Search for the cell housing the specified text and yield its (x, y) center coordinate. 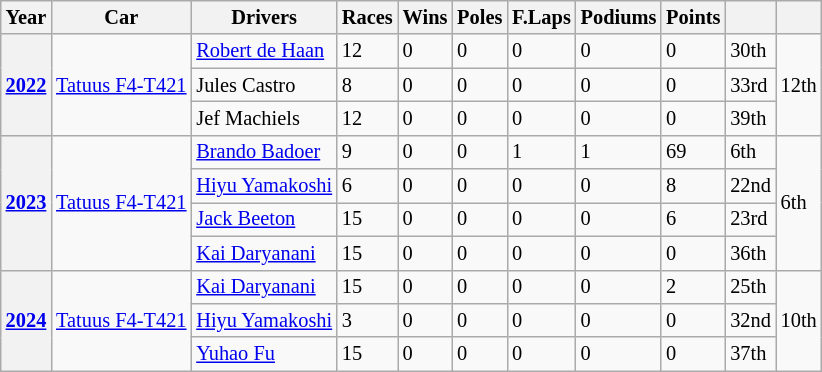
2024 (26, 320)
Races (368, 17)
Yuhao Fu (264, 354)
25th (750, 287)
F.Laps (541, 17)
3 (368, 320)
2022 (26, 84)
Jef Machiels (264, 118)
36th (750, 253)
12th (799, 84)
23rd (750, 219)
Jack Beeton (264, 219)
Year (26, 17)
Brando Badoer (264, 152)
Poles (480, 17)
Podiums (619, 17)
Wins (426, 17)
30th (750, 51)
2 (693, 287)
22nd (750, 186)
37th (750, 354)
Jules Castro (264, 85)
Robert de Haan (264, 51)
69 (693, 152)
9 (368, 152)
2023 (26, 202)
32nd (750, 320)
Points (693, 17)
Drivers (264, 17)
Car (121, 17)
10th (799, 320)
33rd (750, 85)
39th (750, 118)
